From the cell containing the given text, extract its center point as (x, y) coordinate. 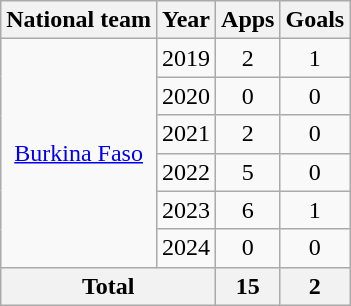
Goals (315, 20)
2021 (186, 134)
Year (186, 20)
15 (248, 286)
2023 (186, 210)
National team (79, 20)
6 (248, 210)
2020 (186, 96)
5 (248, 172)
Burkina Faso (79, 153)
2019 (186, 58)
2022 (186, 172)
Total (108, 286)
Apps (248, 20)
2024 (186, 248)
